Provide the (X, Y) coordinate of the cell's center where the given text is located.  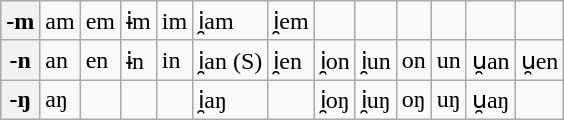
an (60, 60)
on (414, 60)
am (60, 21)
-n (20, 60)
im (174, 21)
oŋ (414, 100)
i̯en (291, 60)
aŋ (60, 100)
i̯am (230, 21)
i̯on (334, 60)
in (174, 60)
em (100, 21)
u̯aŋ (490, 100)
-m (20, 21)
en (100, 60)
i̯oŋ (334, 100)
i̯un (376, 60)
u̯an (490, 60)
u̯en (540, 60)
i̯aŋ (230, 100)
i̯an (S) (230, 60)
ɨm (139, 21)
un (448, 60)
i̯uŋ (376, 100)
i̯em (291, 21)
ɨn (139, 60)
uŋ (448, 100)
-ŋ (20, 100)
